Extract the (X, Y) coordinate from the center of the cell holding the provided text.  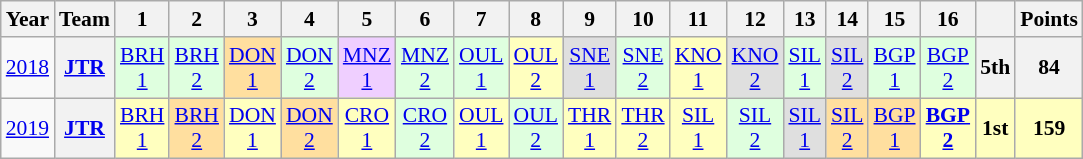
Points (1049, 19)
MNZ2 (425, 68)
1st (995, 128)
2 (196, 19)
Team (84, 19)
84 (1049, 68)
15 (894, 19)
KNO1 (698, 68)
10 (642, 19)
SNE2 (642, 68)
5 (367, 19)
4 (310, 19)
7 (481, 19)
5th (995, 68)
16 (948, 19)
2018 (28, 68)
2019 (28, 128)
KNO2 (756, 68)
Year (28, 19)
THR2 (642, 128)
1 (142, 19)
12 (756, 19)
11 (698, 19)
CRO1 (367, 128)
9 (590, 19)
CRO2 (425, 128)
3 (252, 19)
SNE1 (590, 68)
14 (848, 19)
6 (425, 19)
13 (804, 19)
MNZ1 (367, 68)
THR1 (590, 128)
8 (535, 19)
159 (1049, 128)
